Find where the given text appears and provide that cell's center as (x, y) coordinate. 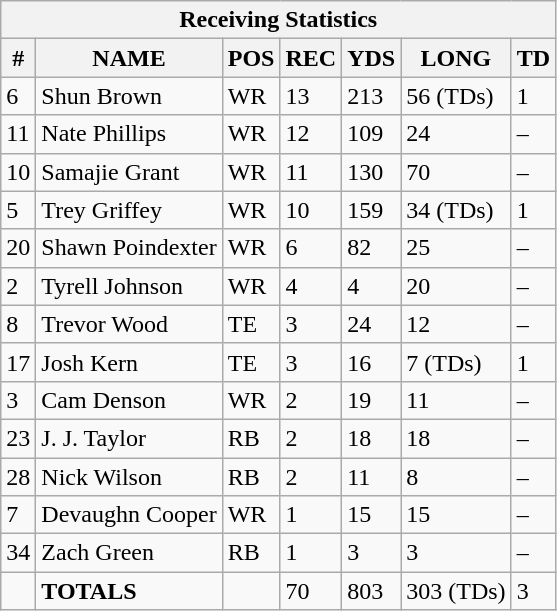
13 (311, 96)
28 (18, 477)
Receiving Statistics (278, 20)
Tyrell Johnson (129, 286)
19 (372, 400)
16 (372, 362)
23 (18, 438)
POS (251, 58)
Shun Brown (129, 96)
82 (372, 248)
56 (TDs) (456, 96)
REC (311, 58)
Trey Griffey (129, 210)
Trevor Wood (129, 324)
Devaughn Cooper (129, 515)
YDS (372, 58)
34 (TDs) (456, 210)
17 (18, 362)
803 (372, 591)
7 (18, 515)
Shawn Poindexter (129, 248)
Nick Wilson (129, 477)
Samajie Grant (129, 172)
Cam Denson (129, 400)
Nate Phillips (129, 134)
159 (372, 210)
5 (18, 210)
109 (372, 134)
TOTALS (129, 591)
7 (TDs) (456, 362)
J. J. Taylor (129, 438)
# (18, 58)
NAME (129, 58)
Zach Green (129, 553)
Josh Kern (129, 362)
303 (TDs) (456, 591)
LONG (456, 58)
130 (372, 172)
213 (372, 96)
TD (533, 58)
25 (456, 248)
34 (18, 553)
